Return the [X, Y] coordinate for the center point of the cell that contains the specified text.  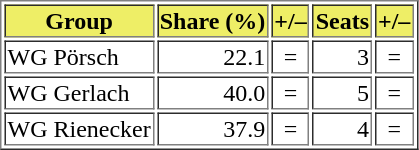
WG Gerlach [78, 92]
37.9 [213, 128]
Group [78, 20]
4 [342, 128]
WG Pörsch [78, 56]
22.1 [213, 56]
Share (%) [213, 20]
WG Rienecker [78, 128]
5 [342, 92]
Seats [342, 20]
40.0 [213, 92]
3 [342, 56]
